Output the [x, y] coordinate of the center of the cell containing the given text.  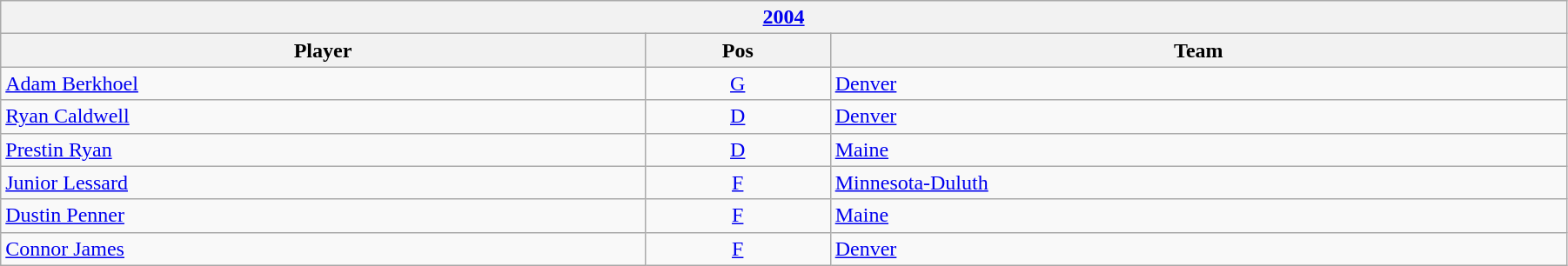
Minnesota-Duluth [1198, 183]
Adam Berkhoel [324, 83]
G [738, 83]
Pos [738, 50]
Dustin Penner [324, 216]
Connor James [324, 249]
Ryan Caldwell [324, 116]
Team [1198, 50]
2004 [784, 17]
Prestin Ryan [324, 150]
Junior Lessard [324, 183]
Player [324, 50]
